Identify which cell holds the provided text, then report its [X, Y] central coordinate. 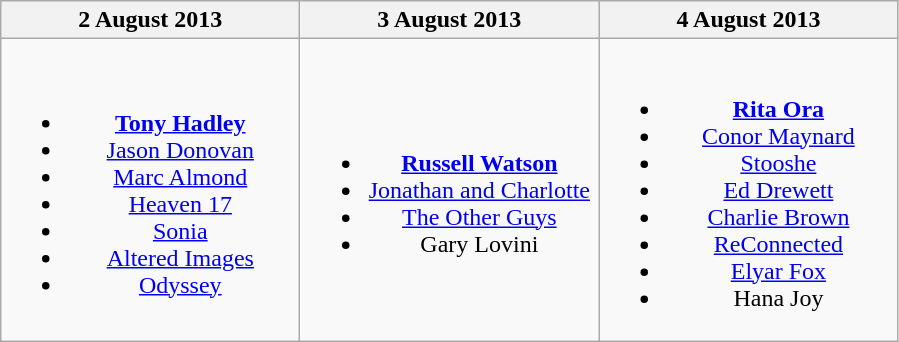
Russell WatsonJonathan and CharlotteThe Other GuysGary Lovini [450, 190]
4 August 2013 [748, 20]
3 August 2013 [450, 20]
Rita OraConor MaynardStoosheEd DrewettCharlie BrownReConnectedElyar FoxHana Joy [748, 190]
Tony HadleyJason DonovanMarc AlmondHeaven 17SoniaAltered ImagesOdyssey [150, 190]
2 August 2013 [150, 20]
